Determine the (x, y) coordinate at the center of the cell enclosing the given text.  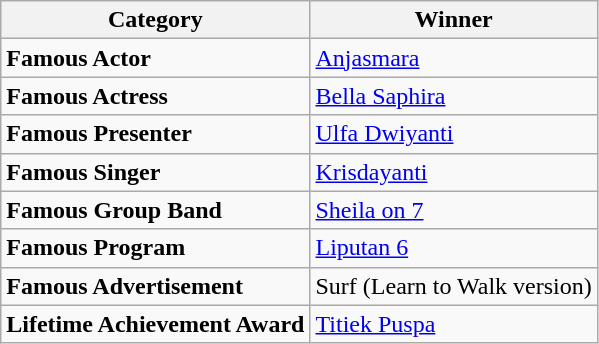
Famous Advertisement (156, 286)
Famous Singer (156, 172)
Krisdayanti (454, 172)
Winner (454, 20)
Famous Group Band (156, 210)
Famous Actor (156, 58)
Bella Saphira (454, 96)
Sheila on 7 (454, 210)
Ulfa Dwiyanti (454, 134)
Lifetime Achievement Award (156, 324)
Category (156, 20)
Famous Actress (156, 96)
Surf (Learn to Walk version) (454, 286)
Titiek Puspa (454, 324)
Famous Presenter (156, 134)
Famous Program (156, 248)
Liputan 6 (454, 248)
Anjasmara (454, 58)
